Provide the (x, y) coordinate of the cell's center where the given text is located.  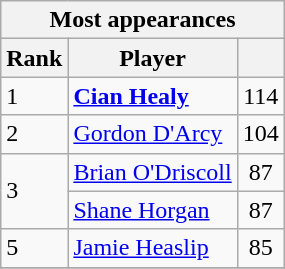
3 (34, 191)
Most appearances (143, 20)
85 (260, 248)
Rank (34, 58)
Gordon D'Arcy (152, 134)
Shane Horgan (152, 210)
2 (34, 134)
Jamie Heaslip (152, 248)
5 (34, 248)
Brian O'Driscoll (152, 172)
Cian Healy (152, 96)
Player (152, 58)
1 (34, 96)
114 (260, 96)
104 (260, 134)
